Search for the cell housing the specified text and yield its [x, y] center coordinate. 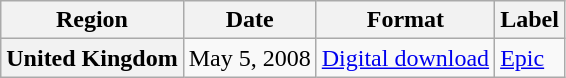
Date [250, 20]
United Kingdom [92, 58]
Format [405, 20]
May 5, 2008 [250, 58]
Digital download [405, 58]
Region [92, 20]
Epic [530, 58]
Label [530, 20]
